Extract the (x, y) coordinate from the center of the cell holding the provided text.  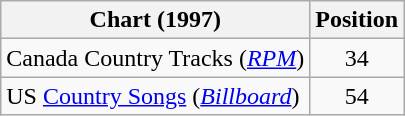
Chart (1997) (156, 20)
34 (357, 58)
Position (357, 20)
US Country Songs (Billboard) (156, 96)
Canada Country Tracks (RPM) (156, 58)
54 (357, 96)
